Return the [X, Y] coordinate for the center point of the cell that contains the specified text.  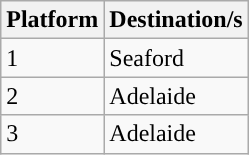
Destination/s [176, 20]
2 [52, 96]
Platform [52, 20]
3 [52, 134]
Seaford [176, 58]
1 [52, 58]
